Determine the [x, y] coordinate at the center of the cell enclosing the given text.  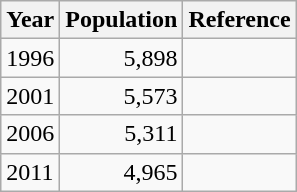
Population [122, 20]
Reference [240, 20]
1996 [30, 58]
5,898 [122, 58]
4,965 [122, 172]
2001 [30, 96]
5,573 [122, 96]
Year [30, 20]
2011 [30, 172]
2006 [30, 134]
5,311 [122, 134]
